Locate the cell with the specified text and output its (X, Y) center coordinate. 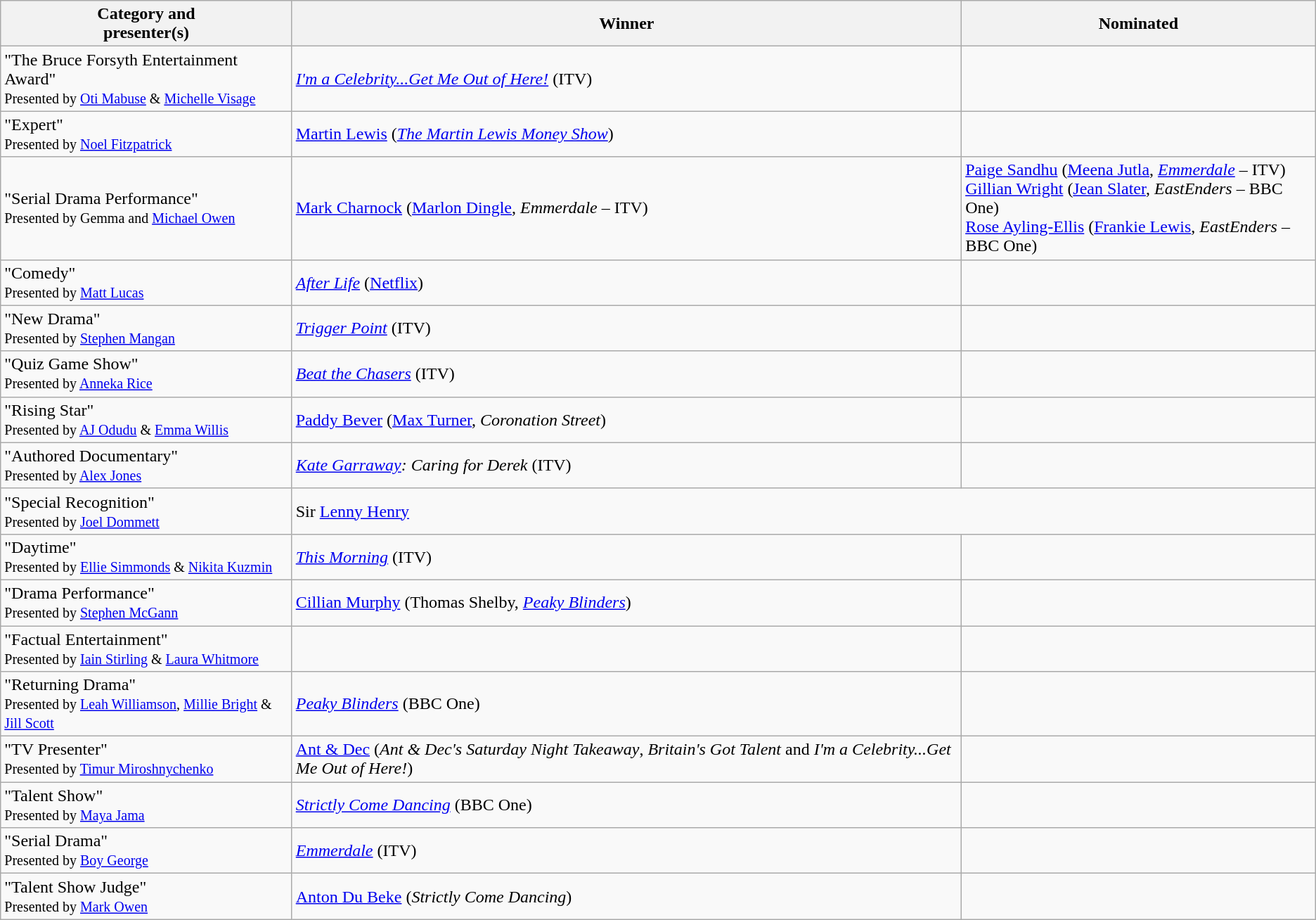
Kate Garraway: Caring for Derek (ITV) (626, 466)
I'm a Celebrity...Get Me Out of Here! (ITV) (626, 79)
"Serial Drama Performance"Presented by Gemma and Michael Owen (146, 208)
"Returning Drama"Presented by Leah Williamson, Millie Bright & Jill Scott (146, 704)
This Morning (ITV) (626, 557)
"New Drama"Presented by Stephen Mangan (146, 328)
"Daytime"Presented by Ellie Simmonds & Nikita Kuzmin (146, 557)
Ant & Dec (Ant & Dec's Saturday Night Takeaway, Britain's Got Talent and I'm a Celebrity...Get Me Out of Here!) (626, 760)
Anton Du Beke (Strictly Come Dancing) (626, 896)
Emmerdale (ITV) (626, 851)
"Authored Documentary"Presented by Alex Jones (146, 466)
Peaky Blinders (BBC One) (626, 704)
Winner (626, 24)
"Quiz Game Show"Presented by Anneka Rice (146, 374)
"Talent Show Judge"Presented by Mark Owen (146, 896)
After Life (Netflix) (626, 283)
Paddy Bever (Max Turner, Coronation Street) (626, 419)
Beat the Chasers (ITV) (626, 374)
Cillian Murphy (Thomas Shelby, Peaky Blinders) (626, 602)
"Comedy"Presented by Matt Lucas (146, 283)
Strictly Come Dancing (BBC One) (626, 805)
Trigger Point (ITV) (626, 328)
Sir Lenny Henry (804, 511)
"Factual Entertainment"Presented by Iain Stirling & Laura Whitmore (146, 649)
"Rising Star"Presented by AJ Odudu & Emma Willis (146, 419)
"Serial Drama"Presented by Boy George (146, 851)
"The Bruce Forsyth Entertainment Award"Presented by Oti Mabuse & Michelle Visage (146, 79)
"Talent Show"Presented by Maya Jama (146, 805)
Nominated (1139, 24)
"Expert"Presented by Noel Fitzpatrick (146, 134)
Paige Sandhu (Meena Jutla, Emmerdale – ITV)Gillian Wright (Jean Slater, EastEnders – BBC One)Rose Ayling-Ellis (Frankie Lewis, EastEnders – BBC One) (1139, 208)
"Special Recognition"Presented by Joel Dommett (146, 511)
"TV Presenter"Presented by Timur Miroshnychenko (146, 760)
Martin Lewis (The Martin Lewis Money Show) (626, 134)
"Drama Performance"Presented by Stephen McGann (146, 602)
Mark Charnock (Marlon Dingle, Emmerdale – ITV) (626, 208)
Category and presenter(s) (146, 24)
